Output the [x, y] coordinate of the center of the cell containing the given text.  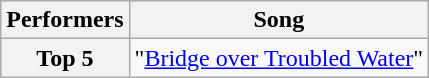
Song [279, 20]
"Bridge over Troubled Water" [279, 58]
Performers [65, 20]
Top 5 [65, 58]
